Locate the cell with the specified text and output its [X, Y] center coordinate. 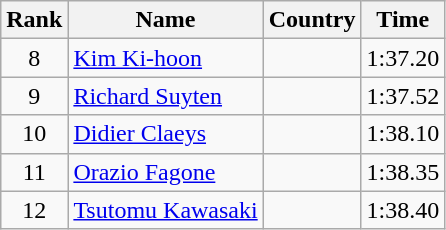
1:38.35 [403, 172]
9 [34, 96]
Country [312, 20]
1:37.20 [403, 58]
Didier Claeys [166, 134]
11 [34, 172]
12 [34, 210]
10 [34, 134]
Time [403, 20]
Kim Ki-hoon [166, 58]
1:38.10 [403, 134]
Tsutomu Kawasaki [166, 210]
Rank [34, 20]
Orazio Fagone [166, 172]
1:38.40 [403, 210]
Name [166, 20]
8 [34, 58]
Richard Suyten [166, 96]
1:37.52 [403, 96]
